Scan for the cell matching the given text and deliver its (x, y) coordinate at center. 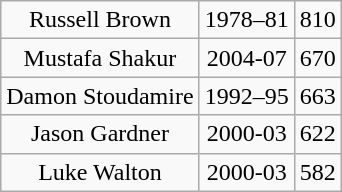
810 (318, 20)
2004-07 (246, 58)
1992–95 (246, 96)
582 (318, 172)
Luke Walton (100, 172)
670 (318, 58)
1978–81 (246, 20)
Damon Stoudamire (100, 96)
622 (318, 134)
663 (318, 96)
Jason Gardner (100, 134)
Russell Brown (100, 20)
Mustafa Shakur (100, 58)
